From the cell containing the given text, extract its center point as (X, Y) coordinate. 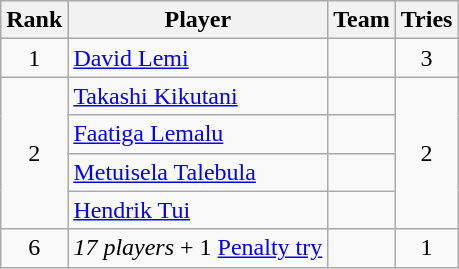
17 players + 1 Penalty try (198, 248)
Metuisela Talebula (198, 172)
Rank (34, 20)
Player (198, 20)
6 (34, 248)
Takashi Kikutani (198, 96)
Team (362, 20)
Faatiga Lemalu (198, 134)
Hendrik Tui (198, 210)
3 (426, 58)
David Lemi (198, 58)
Tries (426, 20)
